Identify which cell holds the provided text, then report its [X, Y] central coordinate. 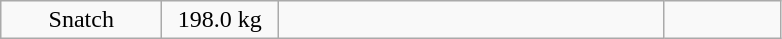
198.0 kg [220, 20]
Snatch [82, 20]
